For the text-containing cell, return its midpoint in (X, Y) coordinate format. 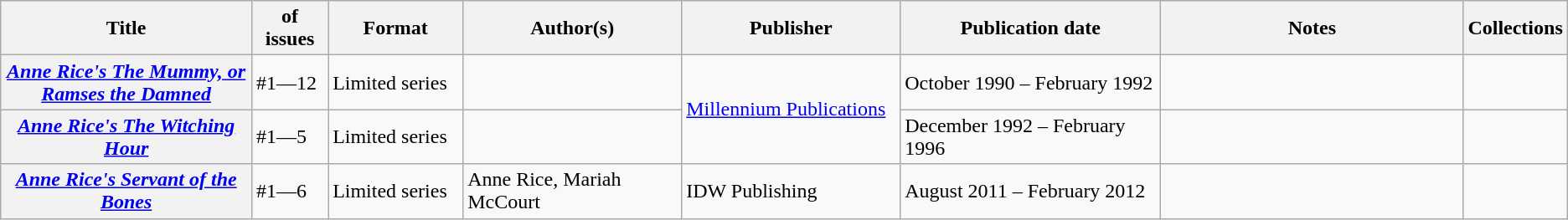
Publication date (1030, 28)
Anne Rice's Servant of the Bones (126, 191)
Anne Rice's The Mummy, or Ramses the Damned (126, 82)
Anne Rice, Mariah McCourt (573, 191)
December 1992 – February 1996 (1030, 137)
Publisher (791, 28)
Format (395, 28)
Title (126, 28)
Notes (1312, 28)
Anne Rice's The Witching Hour (126, 137)
August 2011 – February 2012 (1030, 191)
#1—5 (290, 137)
IDW Publishing (791, 191)
#1—12 (290, 82)
October 1990 – February 1992 (1030, 82)
of issues (290, 28)
#1—6 (290, 191)
Author(s) (573, 28)
Millennium Publications (791, 110)
Collections (1515, 28)
